Detect which cell encompasses the target text, then output its (x, y) center coordinate. 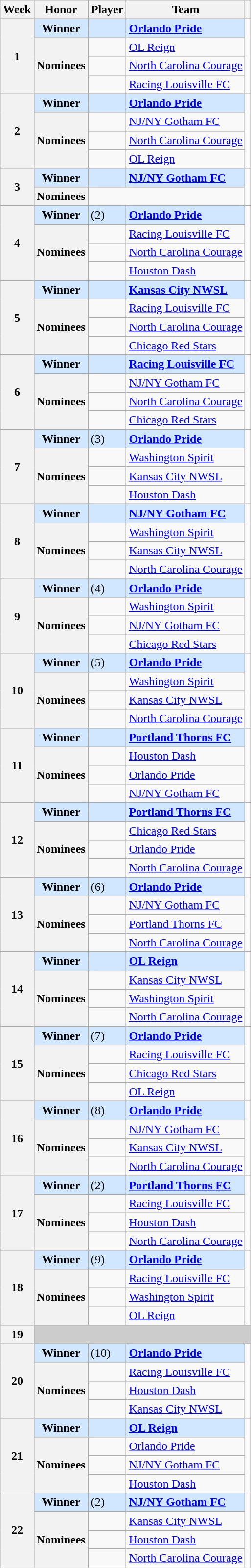
(8) (107, 1110)
17 (17, 1213)
9 (17, 616)
(9) (107, 1260)
Honor (61, 10)
(7) (107, 1036)
16 (17, 1138)
2 (17, 131)
(6) (107, 887)
(4) (107, 588)
Player (107, 10)
Week (17, 10)
12 (17, 840)
19 (17, 1334)
14 (17, 989)
21 (17, 1456)
18 (17, 1288)
7 (17, 467)
5 (17, 318)
13 (17, 915)
8 (17, 541)
(5) (107, 663)
10 (17, 691)
6 (17, 392)
22 (17, 1530)
20 (17, 1381)
4 (17, 243)
1 (17, 56)
11 (17, 765)
3 (17, 187)
(3) (107, 439)
15 (17, 1064)
Team (186, 10)
(10) (107, 1353)
